Identify which cell holds the provided text, then report its (X, Y) central coordinate. 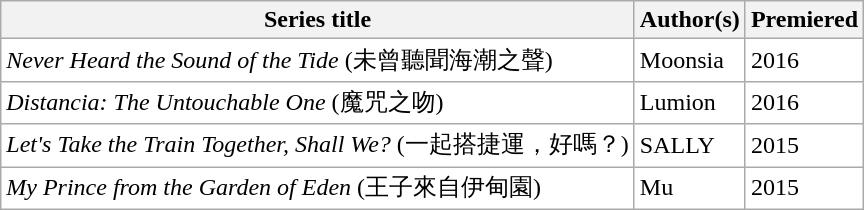
SALLY (690, 146)
Mu (690, 188)
Premiered (804, 20)
Moonsia (690, 60)
Distancia: The Untouchable One (魔咒之吻) (318, 102)
Let's Take the Train Together, Shall We? (一起搭捷運，好嗎？) (318, 146)
My Prince from the Garden of Eden (王子來自伊甸園) (318, 188)
Series title (318, 20)
Never Heard the Sound of the Tide (未曾聽聞海潮之聲) (318, 60)
Author(s) (690, 20)
Lumion (690, 102)
